Locate the cell with the specified text and output its (X, Y) center coordinate. 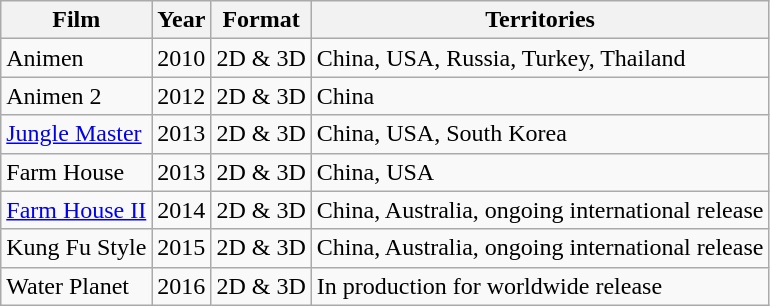
China, USA, South Korea (540, 134)
Kung Fu Style (76, 248)
Farm House (76, 172)
Animen 2 (76, 96)
China, USA (540, 172)
In production for worldwide release (540, 286)
China (540, 96)
2012 (182, 96)
Territories (540, 20)
Water Planet (76, 286)
Year (182, 20)
2014 (182, 210)
China, USA, Russia, Turkey, Thailand (540, 58)
2015 (182, 248)
Jungle Master (76, 134)
2016 (182, 286)
Format (261, 20)
Farm House II (76, 210)
Film (76, 20)
2010 (182, 58)
Animen (76, 58)
